Locate the cell with the specified text and output its [x, y] center coordinate. 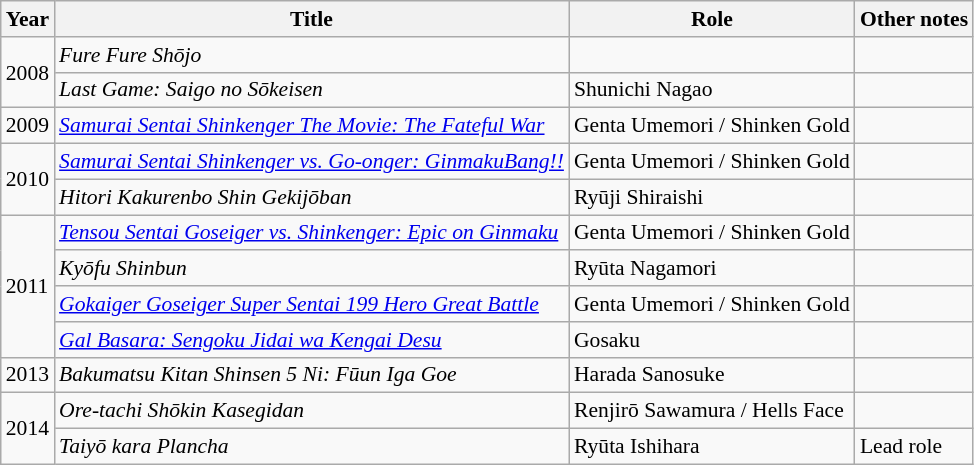
Taiyō kara Plancha [312, 447]
Ryūta Ishihara [712, 447]
Gokaiger Goseiger Super Sentai 199 Hero Great Battle [312, 304]
Hitori Kakurenbo Shin Gekijōban [312, 197]
Ore-tachi Shōkin Kasegidan [312, 411]
2011 [28, 286]
Kyōfu Shinbun [312, 269]
Other notes [914, 19]
Samurai Sentai Shinkenger vs. Go-onger: GinmakuBang!! [312, 162]
Gal Basara: Sengoku Jidai wa Kengai Desu [312, 340]
2008 [28, 72]
Samurai Sentai Shinkenger The Movie: The Fateful War [312, 126]
Lead role [914, 447]
Bakumatsu Kitan Shinsen 5 Ni: Fūun Iga Goe [312, 375]
Title [312, 19]
Gosaku [712, 340]
Tensou Sentai Goseiger vs. Shinkenger: Epic on Ginmaku [312, 233]
2014 [28, 428]
Last Game: Saigo no Sōkeisen [312, 90]
Harada Sanosuke [712, 375]
Ryūji Shiraishi [712, 197]
2010 [28, 180]
2009 [28, 126]
Shunichi Nagao [712, 90]
Year [28, 19]
Renjirō Sawamura / Hells Face [712, 411]
Role [712, 19]
Ryūta Nagamori [712, 269]
Fure Fure Shōjo [312, 55]
2013 [28, 375]
